Find where the given text appears and provide that cell's center as [x, y] coordinate. 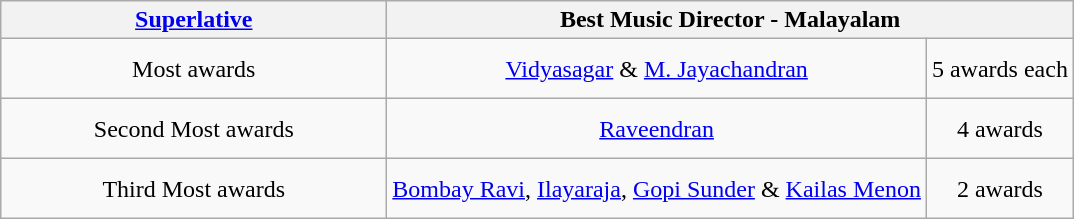
Superlative [194, 20]
2 awards [1000, 189]
Vidyasagar & M. Jayachandran [657, 69]
Raveendran [657, 129]
Second Most awards [194, 129]
4 awards [1000, 129]
Third Most awards [194, 189]
Best Music Director - Malayalam [730, 20]
Bombay Ravi, Ilayaraja, Gopi Sunder & Kailas Menon [657, 189]
Most awards [194, 69]
5 awards each [1000, 69]
